Return the (x, y) coordinate for the center point of the cell that contains the specified text.  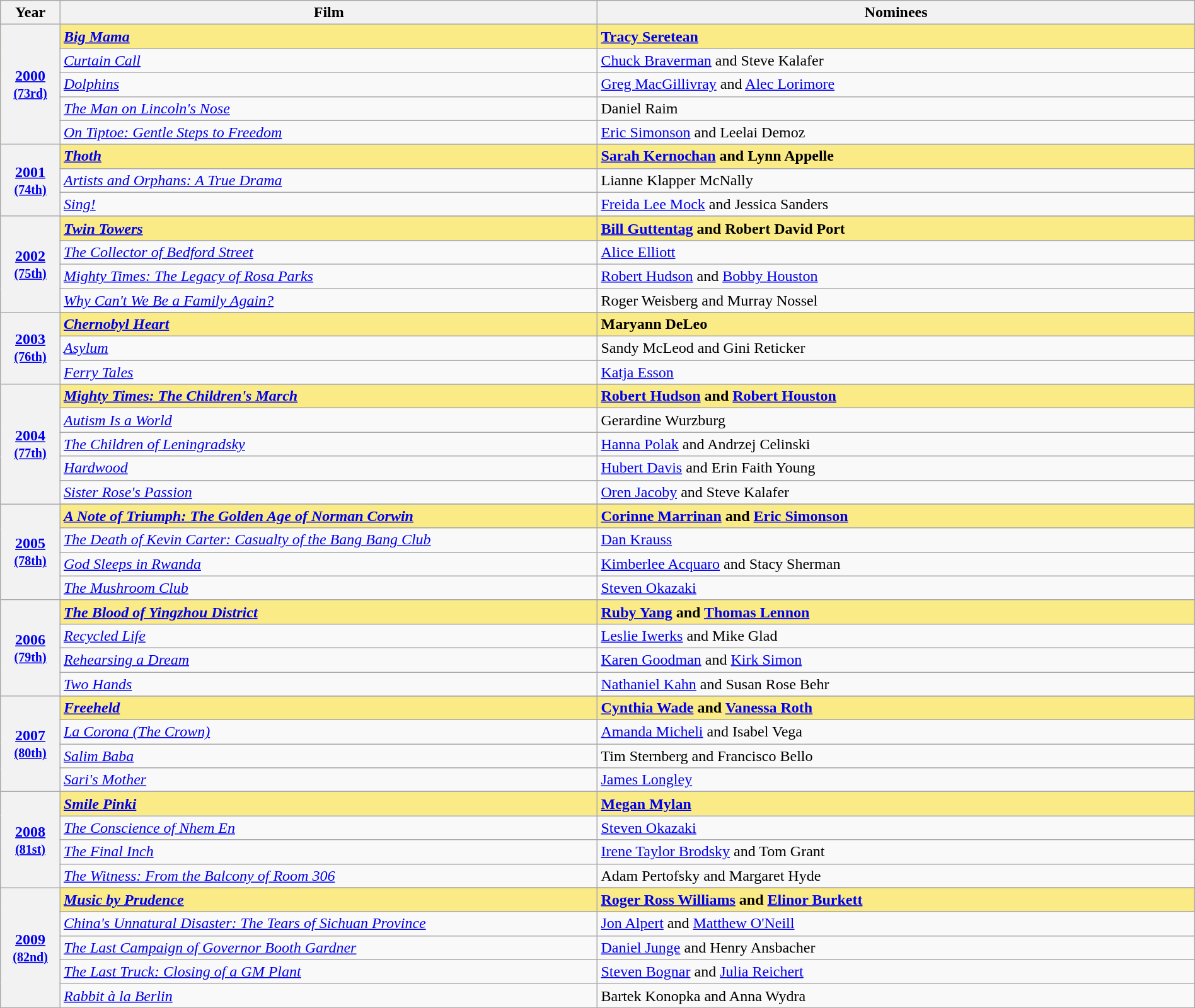
Sister Rose's Passion (329, 492)
On Tiptoe: Gentle Steps to Freedom (329, 132)
Mighty Times: The Children's March (329, 396)
Thoth (329, 156)
Corinne Marrinan and Eric Simonson (896, 516)
Robert Hudson and Bobby Houston (896, 276)
The Witness: From the Balcony of Room 306 (329, 876)
2008(81st) (30, 840)
Ruby Yang and Thomas Lennon (896, 612)
God Sleeps in Rwanda (329, 564)
Katja Esson (896, 372)
Karen Goodman and Kirk Simon (896, 660)
Leslie Iwerks and Mike Glad (896, 636)
Tracy Seretean (896, 37)
Film (329, 13)
2002(75th) (30, 264)
Irene Taylor Brodsky and Tom Grant (896, 852)
Roger Weisberg and Murray Nossel (896, 301)
Greg MacGillivray and Alec Lorimore (896, 84)
2007(80th) (30, 744)
Jon Alpert and Matthew O'Neill (896, 924)
Bartek Konopka and Anna Wydra (896, 995)
Year (30, 13)
Two Hands (329, 684)
The Death of Kevin Carter: Casualty of the Bang Bang Club (329, 540)
Hanna Polak and Andrzej Celinski (896, 444)
The Last Campaign of Governor Booth Gardner (329, 948)
Bill Guttentag and Robert David Port (896, 228)
The Conscience of Nhem En (329, 828)
The Man on Lincoln's Nose (329, 108)
2009(82nd) (30, 948)
Eric Simonson and Leelai Demoz (896, 132)
Salim Baba (329, 756)
Tim Sternberg and Francisco Bello (896, 756)
The Mushroom Club (329, 588)
China's Unnatural Disaster: The Tears of Sichuan Province (329, 924)
Recycled Life (329, 636)
Nominees (896, 13)
Hardwood (329, 468)
La Corona (The Crown) (329, 732)
The Final Inch (329, 852)
Robert Hudson and Robert Houston (896, 396)
The Last Truck: Closing of a GM Plant (329, 971)
2004(77th) (30, 444)
2000(73rd) (30, 84)
A Note of Triumph: The Golden Age of Norman Corwin (329, 516)
Maryann DeLeo (896, 324)
Rabbit à la Berlin (329, 995)
2001(74th) (30, 180)
Smile Pinki (329, 804)
Freida Lee Mock and Jessica Sanders (896, 204)
Asylum (329, 348)
Hubert Davis and Erin Faith Young (896, 468)
Amanda Micheli and Isabel Vega (896, 732)
Oren Jacoby and Steve Kalafer (896, 492)
Ferry Tales (329, 372)
Dan Krauss (896, 540)
Lianne Klapper McNally (896, 180)
Sandy McLeod and Gini Reticker (896, 348)
Curtain Call (329, 60)
The Children of Leningradsky (329, 444)
Sarah Kernochan and Lynn Appelle (896, 156)
Mighty Times: The Legacy of Rosa Parks (329, 276)
Twin Towers (329, 228)
Freeheld (329, 708)
Daniel Raim (896, 108)
Rehearsing a Dream (329, 660)
Cynthia Wade and Vanessa Roth (896, 708)
Music by Prudence (329, 900)
James Longley (896, 780)
Chernobyl Heart (329, 324)
Why Can't We Be a Family Again? (329, 301)
Autism Is a World (329, 420)
Sing! (329, 204)
Artists and Orphans: A True Drama (329, 180)
Nathaniel Kahn and Susan Rose Behr (896, 684)
Alice Elliott (896, 252)
Adam Pertofsky and Margaret Hyde (896, 876)
The Blood of Yingzhou District (329, 612)
Dolphins (329, 84)
Daniel Junge and Henry Ansbacher (896, 948)
Roger Ross Williams and Elinor Burkett (896, 900)
2005(78th) (30, 552)
Big Mama (329, 37)
Sari's Mother (329, 780)
Gerardine Wurzburg (896, 420)
Megan Mylan (896, 804)
Steven Bognar and Julia Reichert (896, 971)
The Collector of Bedford Street (329, 252)
2006(79th) (30, 648)
Chuck Braverman and Steve Kalafer (896, 60)
2003(76th) (30, 348)
Kimberlee Acquaro and Stacy Sherman (896, 564)
